Find where the given text appears and provide that cell's center as (X, Y) coordinate. 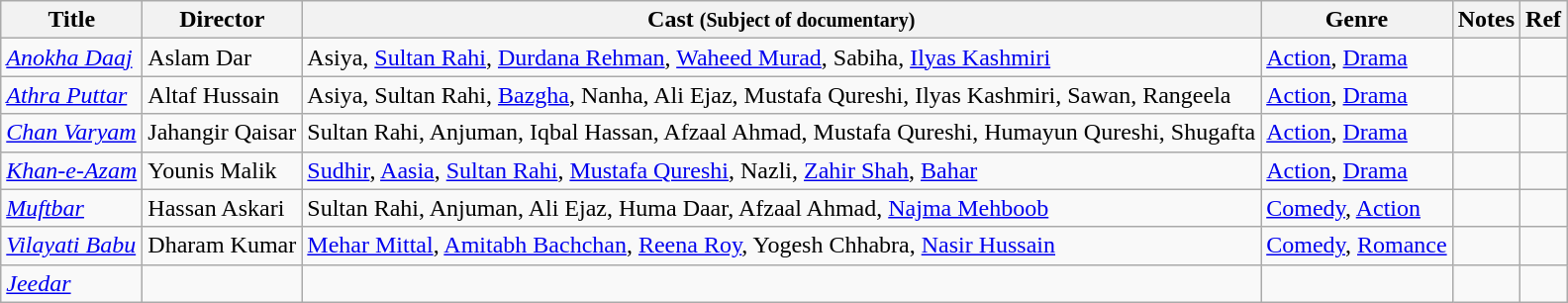
Sultan Rahi, Anjuman, Ali Ejaz, Huma Daar, Afzaal Ahmad, Najma Mehboob (782, 208)
Jahangir Qaisar (222, 133)
Vilayati Babu (71, 246)
Comedy, Romance (1356, 246)
Anokha Daaj (71, 57)
Director (222, 20)
Dharam Kumar (222, 246)
Cast (Subject of documentary) (782, 20)
Chan Varyam (71, 133)
Altaf Hussain (222, 95)
Hassan Askari (222, 208)
Younis Malik (222, 170)
Comedy, Action (1356, 208)
Asiya, Sultan Rahi, Bazgha, Nanha, Ali Ejaz, Mustafa Qureshi, Ilyas Kashmiri, Sawan, Rangeela (782, 95)
Title (71, 20)
Athra Puttar (71, 95)
Sudhir, Aasia, Sultan Rahi, Mustafa Qureshi, Nazli, Zahir Shah, Bahar (782, 170)
Genre (1356, 20)
Mehar Mittal, Amitabh Bachchan, Reena Roy, Yogesh Chhabra, Nasir Hussain (782, 246)
Asiya, Sultan Rahi, Durdana Rehman, Waheed Murad, Sabiha, Ilyas Kashmiri (782, 57)
Sultan Rahi, Anjuman, Iqbal Hassan, Afzaal Ahmad, Mustafa Qureshi, Humayun Qureshi, Shugafta (782, 133)
Ref (1544, 20)
Jeedar (71, 283)
Aslam Dar (222, 57)
Muftbar (71, 208)
Notes (1486, 20)
Khan-e-Azam (71, 170)
